From the cell containing the given text, extract its center point as [x, y] coordinate. 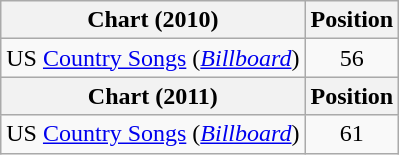
56 [352, 58]
61 [352, 134]
Chart (2010) [153, 20]
Chart (2011) [153, 96]
